Pinpoint the cell where the given text exists, returning its [x, y] midpoint coordinate. 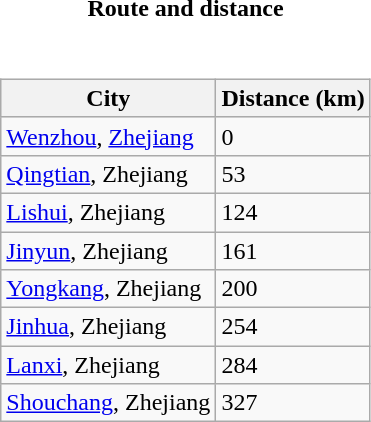
254 [293, 327]
124 [293, 212]
161 [293, 251]
Lanxi, Zhejiang [108, 365]
200 [293, 289]
284 [293, 365]
Distance (km) [293, 98]
Lishui, Zhejiang [108, 212]
0 [293, 136]
Qingtian, Zhejiang [108, 174]
Yongkang, Zhejiang [108, 289]
Jinhua, Zhejiang [108, 327]
53 [293, 174]
City [108, 98]
Shouchang, Zhejiang [108, 403]
327 [293, 403]
Jinyun, Zhejiang [108, 251]
Wenzhou, Zhejiang [108, 136]
